Extract the [x, y] coordinate from the center of the cell holding the provided text.  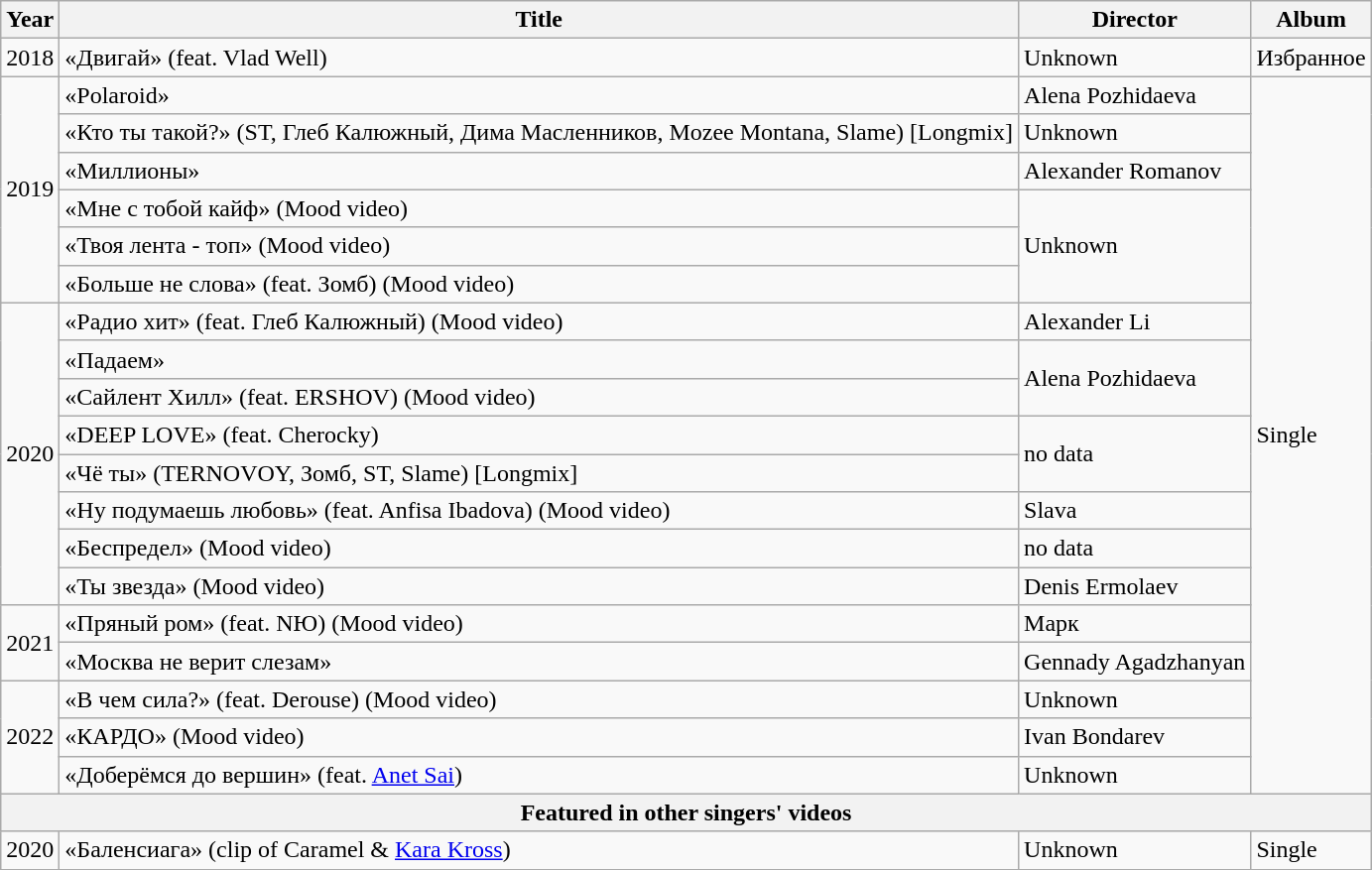
Director [1135, 20]
Alexander Romanov [1135, 171]
«Радио хит» (feat. Глеб Калюжный) (Mood video) [540, 321]
«Сайлент Хилл» (feat. ERSHOV) (Mood video) [540, 397]
«Polaroid» [540, 95]
2022 [30, 737]
«Беспредел» (Mood video) [540, 549]
«Миллионы» [540, 171]
«Чё ты» (TERNOVOY, Зомб, ST, Slame) [Longmix] [540, 473]
Slava [1135, 511]
Featured in other singers' videos [686, 812]
Year [30, 20]
Избранное [1311, 58]
2018 [30, 58]
«Кто ты такой?» (ST, Глеб Калюжный, Дима Масленников, Mozee Montana, Slame) [Longmix] [540, 133]
Album [1311, 20]
«КАРДО» (Mood video) [540, 737]
«Пряный ром» (feat. NЮ) (Mood video) [540, 624]
«Ну подумаешь любовь» (feat. Anfisa Ibadova) (Mood video) [540, 511]
Title [540, 20]
«Больше не слова» (feat. Зомб) (Mood video) [540, 284]
«Двигай» (feat. Vlad Well) [540, 58]
«Падаем» [540, 359]
Марк [1135, 624]
Ivan Bondarev [1135, 737]
2021 [30, 643]
«Доберёмся до вершин» (feat. Anet Sai) [540, 775]
Gennady Agadzhanyan [1135, 662]
2019 [30, 189]
Denis Ermolaev [1135, 586]
«DEEP LOVE» (feat. Cherocky) [540, 435]
«Москва не верит слезам» [540, 662]
Alexander Li [1135, 321]
«Баленсиага» (clip of Caramel & Kara Kross) [540, 850]
«Твоя лента - топ» (Mood video) [540, 246]
«В чем сила?» (feat. Derouse) (Mood video) [540, 699]
«Мне с тобой кайф» (Mood video) [540, 208]
«Ты звезда» (Mood video) [540, 586]
